From the cell containing the given text, extract its center point as (X, Y) coordinate. 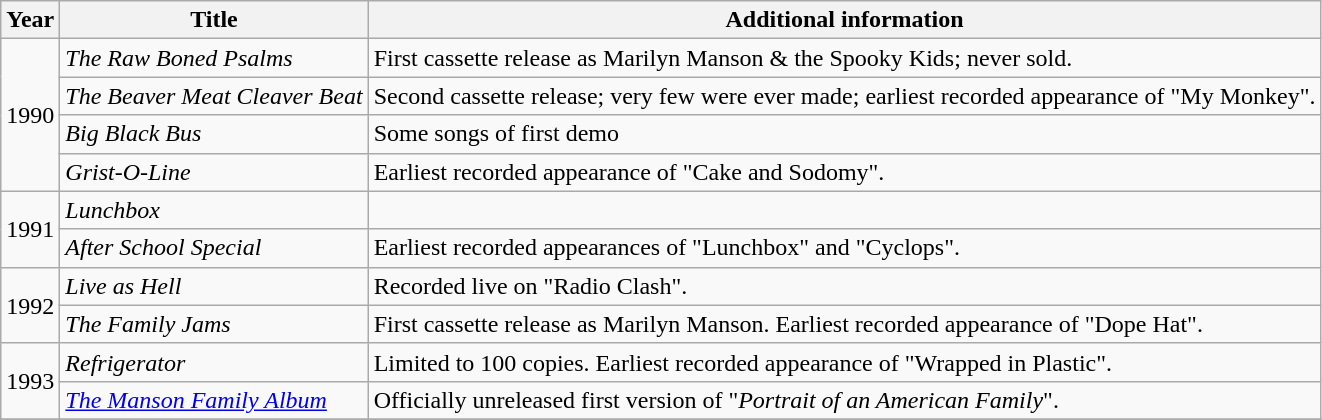
Limited to 100 copies. Earliest recorded appearance of "Wrapped in Plastic". (844, 362)
Recorded live on "Radio Clash". (844, 286)
Additional information (844, 20)
The Family Jams (214, 324)
Refrigerator (214, 362)
Second cassette release; very few were ever made; earliest recorded appearance of "My Monkey". (844, 96)
The Raw Boned Psalms (214, 58)
First cassette release as Marilyn Manson. Earliest recorded appearance of "Dope Hat". (844, 324)
Lunchbox (214, 210)
The Manson Family Album (214, 400)
1993 (30, 381)
Officially unreleased first version of "Portrait of an American Family". (844, 400)
Live as Hell (214, 286)
Year (30, 20)
1992 (30, 305)
1990 (30, 115)
The Beaver Meat Cleaver Beat (214, 96)
Title (214, 20)
After School Special (214, 248)
First cassette release as Marilyn Manson & the Spooky Kids; never sold. (844, 58)
Big Black Bus (214, 134)
Grist-O-Line (214, 172)
1991 (30, 229)
Earliest recorded appearance of "Cake and Sodomy". (844, 172)
Some songs of first demo (844, 134)
Earliest recorded appearances of "Lunchbox" and "Cyclops". (844, 248)
